Detect which cell encompasses the target text, then output its [x, y] center coordinate. 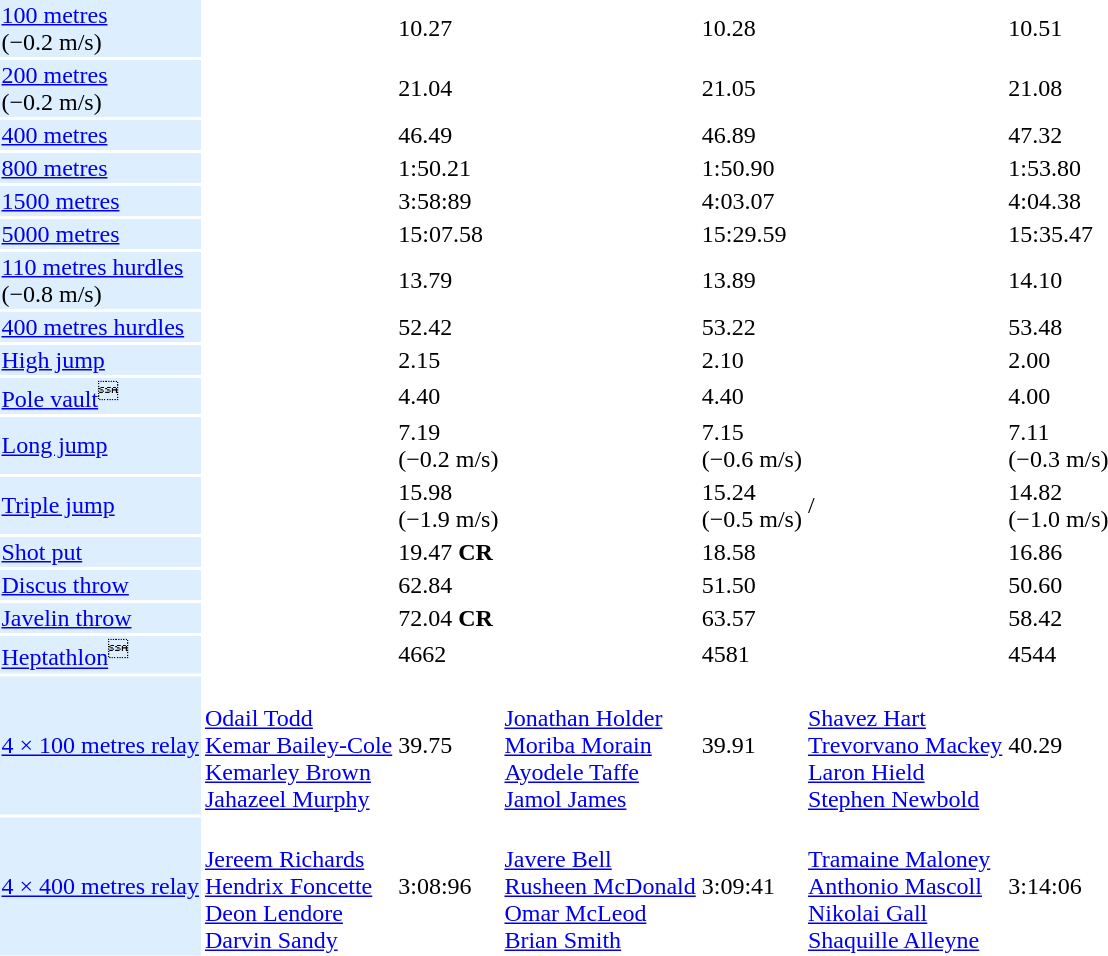
Shot put [100, 552]
1:50.21 [448, 168]
2.10 [752, 360]
10.27 [448, 28]
15.24 (−0.5 m/s) [752, 506]
4662 [448, 654]
19.47 CR [448, 552]
Long jump [100, 446]
4581 [752, 654]
46.49 [448, 135]
2.15 [448, 360]
400 metres hurdles [100, 327]
200 metres (−0.2 m/s) [100, 88]
3:58:89 [448, 201]
53.22 [752, 327]
52.42 [448, 327]
110 metres hurdles (−0.8 m/s) [100, 280]
7.15 (−0.6 m/s) [752, 446]
Triple jump [100, 506]
13.89 [752, 280]
1500 metres [100, 201]
4:03.07 [752, 201]
7.19 (−0.2 m/s) [448, 446]
15.98 (−1.9 m/s) [448, 506]
39.91 [752, 745]
Jereem Richards Hendrix Foncette Deon Lendore Darvin Sandy [298, 886]
100 metres (−0.2 m/s) [100, 28]
21.04 [448, 88]
10.28 [752, 28]
Heptathlon [100, 654]
800 metres [100, 168]
72.04 CR [448, 618]
Odail Todd Kemar Bailey-Cole Kemarley Brown Jahazeel Murphy [298, 745]
High jump [100, 360]
51.50 [752, 585]
5000 metres [100, 234]
Javere Bell Rusheen McDonald Omar McLeod Brian Smith [600, 886]
Shavez Hart Trevorvano Mackey Laron Hield Stephen Newbold [904, 745]
39.75 [448, 745]
Javelin throw [100, 618]
15:07.58 [448, 234]
4 × 100 metres relay [100, 745]
62.84 [448, 585]
21.05 [752, 88]
4 × 400 metres relay [100, 886]
Discus throw [100, 585]
Jonathan Holder Moriba Morain Ayodele Taffe Jamol James [600, 745]
3:09:41 [752, 886]
63.57 [752, 618]
13.79 [448, 280]
400 metres [100, 135]
46.89 [752, 135]
Tramaine Maloney Anthonio Mascoll Nikolai Gall Shaquille Alleyne [904, 886]
Pole vault [100, 396]
15:29.59 [752, 234]
1:50.90 [752, 168]
18.58 [752, 552]
3:08:96 [448, 886]
/ [904, 506]
